Pinpoint the cell where the given text exists, returning its [x, y] midpoint coordinate. 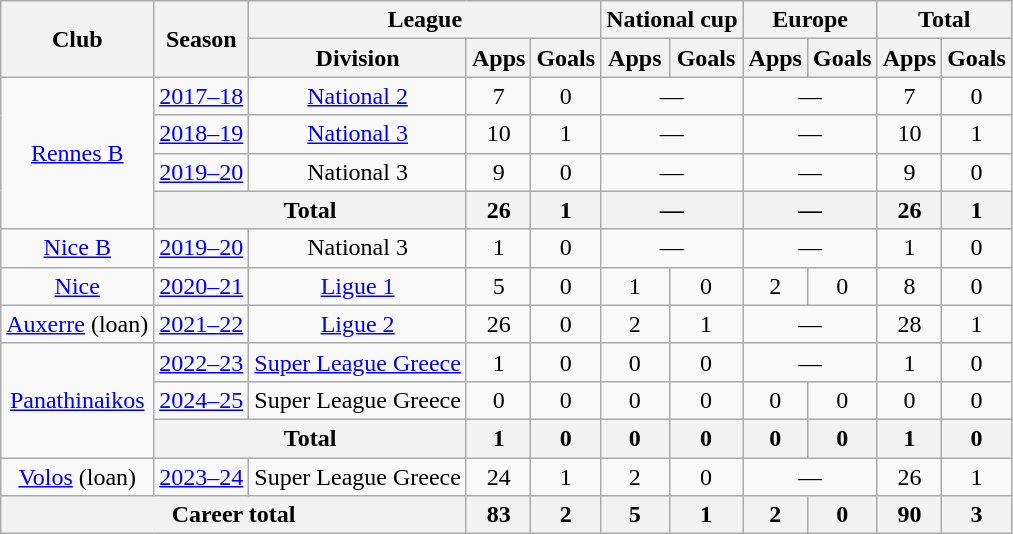
Nice B [78, 248]
2018–19 [202, 134]
90 [909, 515]
Nice [78, 286]
8 [909, 286]
Rennes B [78, 153]
Panathinaikos [78, 400]
Club [78, 39]
League [425, 20]
2020–21 [202, 286]
Ligue 1 [358, 286]
28 [909, 324]
2017–18 [202, 96]
Volos (loan) [78, 477]
Career total [234, 515]
National cup [672, 20]
2021–22 [202, 324]
Europe [810, 20]
Auxerre (loan) [78, 324]
National 2 [358, 96]
Ligue 2 [358, 324]
Season [202, 39]
Division [358, 58]
2024–25 [202, 400]
2023–24 [202, 477]
2022–23 [202, 362]
83 [498, 515]
24 [498, 477]
3 [977, 515]
